Return (X, Y) of the center of cell containing provided text 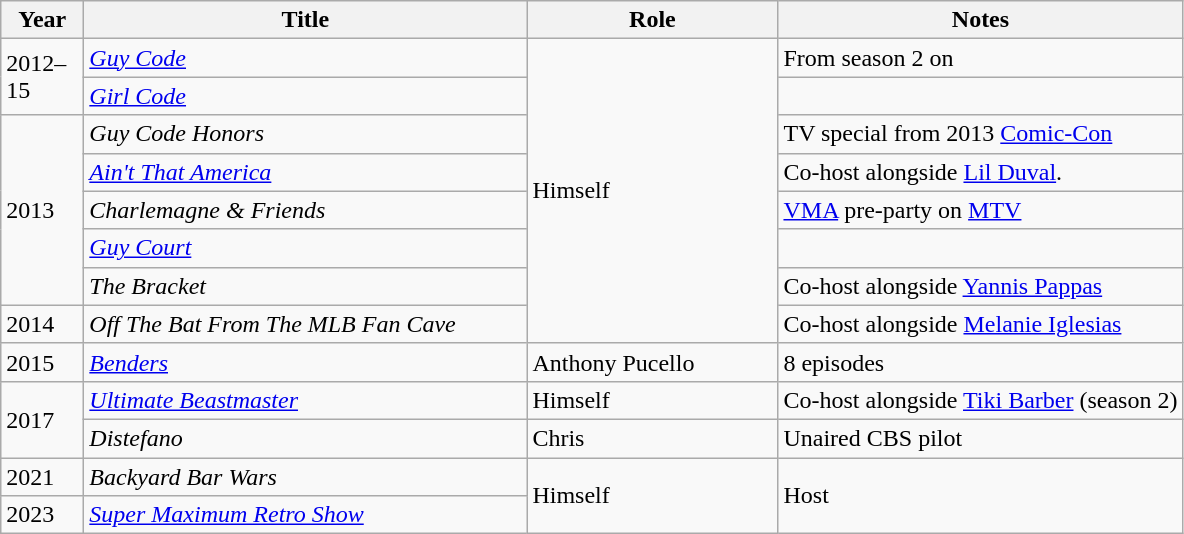
Guy Court (306, 248)
Anthony Pucello (652, 362)
Super Maximum Retro Show (306, 515)
Chris (652, 438)
Charlemagne & Friends (306, 210)
The Bracket (306, 286)
Ain't That America (306, 172)
From season 2 on (980, 58)
Notes (980, 20)
Benders (306, 362)
Unaired CBS pilot (980, 438)
Guy Code (306, 58)
Co-host alongside Melanie Iglesias (980, 324)
Guy Code Honors (306, 134)
2023 (42, 515)
2012–15 (42, 77)
TV special from 2013 Comic-Con (980, 134)
2021 (42, 477)
Co-host alongside Lil Duval. (980, 172)
8 episodes (980, 362)
Girl Code (306, 96)
Backyard Bar Wars (306, 477)
2017 (42, 419)
Co-host alongside Yannis Pappas (980, 286)
Co-host alongside Tiki Barber (season 2) (980, 400)
Year (42, 20)
2014 (42, 324)
VMA pre-party on MTV (980, 210)
2015 (42, 362)
Ultimate Beastmaster (306, 400)
Title (306, 20)
2013 (42, 210)
Distefano (306, 438)
Host (980, 496)
Role (652, 20)
Off The Bat From The MLB Fan Cave (306, 324)
